Scan for the cell matching the given text and deliver its [X, Y] coordinate at center. 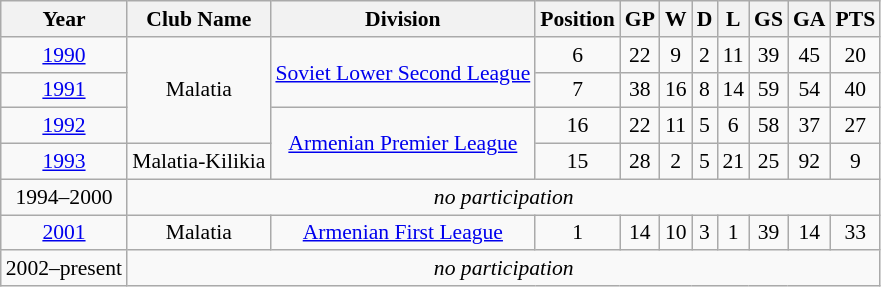
1994–2000 [64, 197]
1992 [64, 126]
20 [855, 55]
PTS [855, 19]
21 [733, 162]
8 [705, 90]
GP [640, 19]
Soviet Lower Second League [402, 72]
54 [810, 90]
92 [810, 162]
45 [810, 55]
GS [768, 19]
28 [640, 162]
7 [577, 90]
Division [402, 19]
L [733, 19]
25 [768, 162]
2002–present [64, 269]
D [705, 19]
Armenian Premier League [402, 144]
27 [855, 126]
Position [577, 19]
1990 [64, 55]
15 [577, 162]
37 [810, 126]
2001 [64, 233]
3 [705, 233]
Club Name [198, 19]
38 [640, 90]
GA [810, 19]
33 [855, 233]
58 [768, 126]
10 [676, 233]
W [676, 19]
Year [64, 19]
1991 [64, 90]
Malatia-Kilikia [198, 162]
1993 [64, 162]
40 [855, 90]
Armenian First League [402, 233]
59 [768, 90]
